Output the (x, y) coordinate of the center of the cell containing the given text.  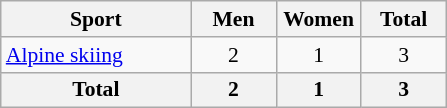
Alpine skiing (96, 55)
Sport (96, 19)
Men (234, 19)
Women (318, 19)
